Locate the cell with the specified text and output its [x, y] center coordinate. 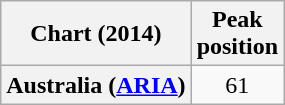
Peakposition [237, 34]
Chart (2014) [96, 34]
61 [237, 85]
Australia (ARIA) [96, 85]
